For the text-containing cell, return its midpoint in [x, y] coordinate format. 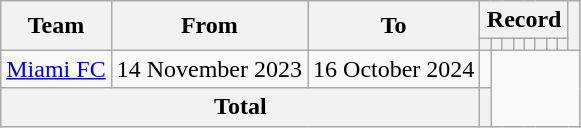
Miami FC [56, 69]
From [209, 26]
Team [56, 26]
16 October 2024 [394, 69]
Total [240, 107]
To [394, 26]
Record [524, 20]
14 November 2023 [209, 69]
